Capture the cell that displays the provided text and extract its (X, Y) central coordinate. 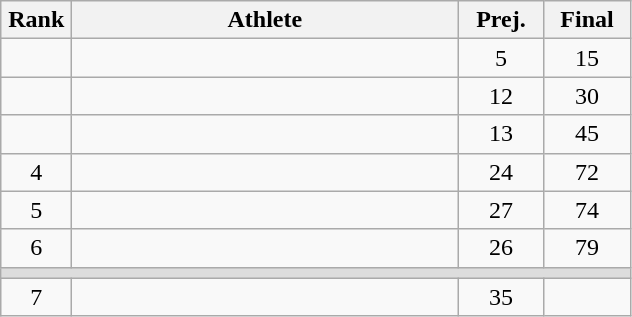
4 (36, 172)
35 (501, 297)
24 (501, 172)
13 (501, 134)
15 (587, 58)
45 (587, 134)
Final (587, 20)
72 (587, 172)
Prej. (501, 20)
26 (501, 248)
30 (587, 96)
12 (501, 96)
74 (587, 210)
7 (36, 297)
79 (587, 248)
6 (36, 248)
27 (501, 210)
Athlete (265, 20)
Rank (36, 20)
